Detect which cell encompasses the target text, then output its (x, y) center coordinate. 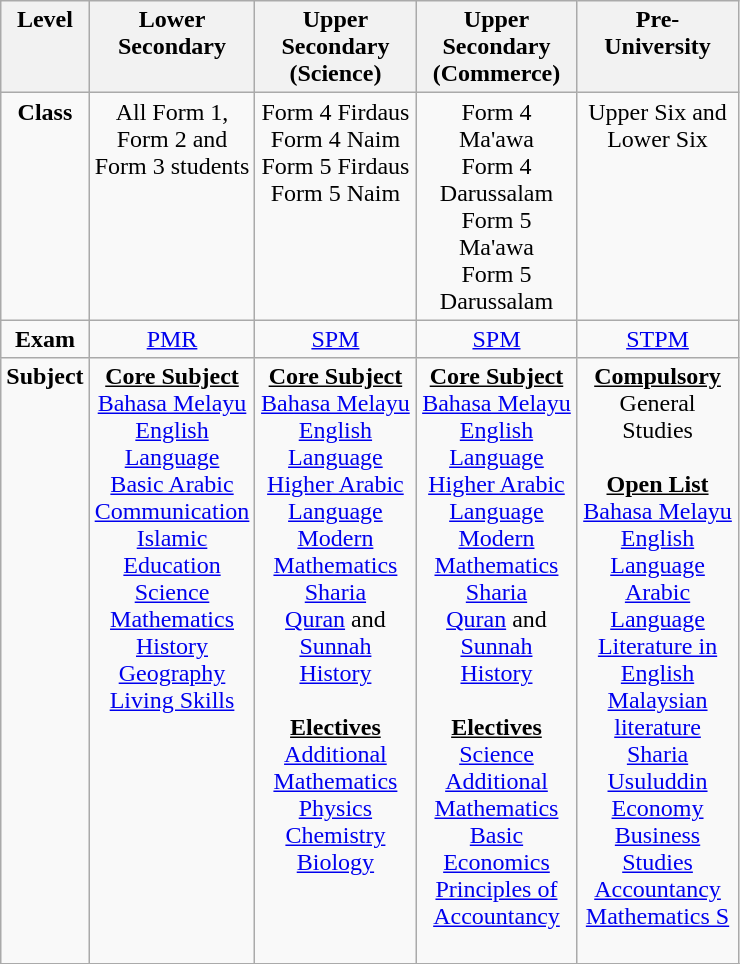
Level (45, 47)
Upper Secondary (Commerce) (496, 47)
Class (45, 206)
Lower Secondary (172, 47)
Form 4 FirdausForm 4 NaimForm 5 FirdausForm 5 Naim (336, 206)
Subject (45, 660)
Core SubjectBahasa MelayuEnglish LanguageBasic Arabic CommunicationIslamic EducationScienceMathematicsHistoryGeographyLiving Skills (172, 660)
Form 4 Ma'awaForm 4 DarussalamForm 5 Ma'awaForm 5 Darussalam (496, 206)
All Form 1,Form 2 andForm 3 students (172, 206)
Upper Secondary (Science) (336, 47)
PMR (172, 339)
Exam (45, 339)
Pre-University (658, 47)
STPM (658, 339)
Upper Six andLower Six (658, 206)
